For the text-containing cell, return its midpoint in [x, y] coordinate format. 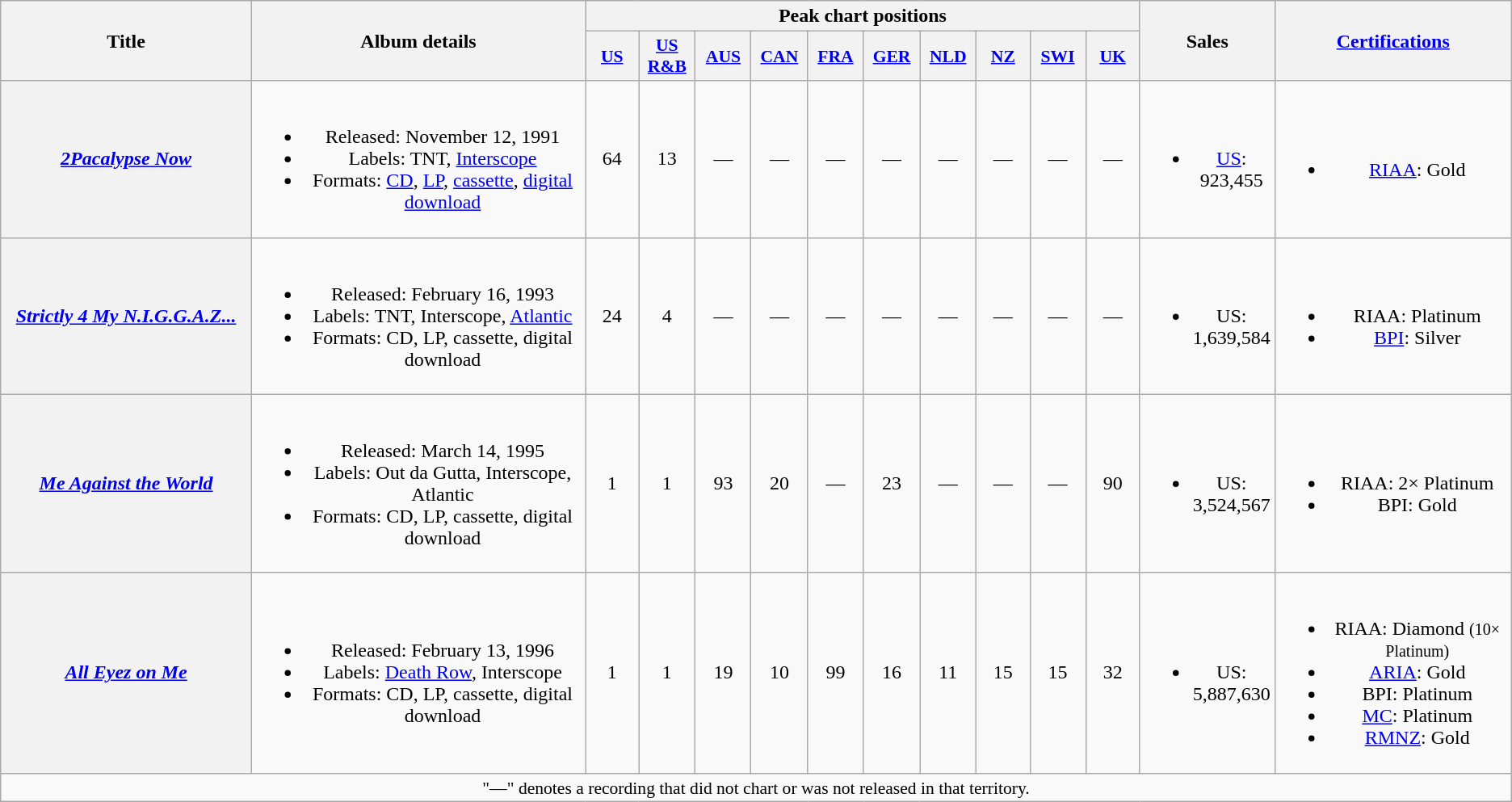
Released: March 14, 1995Labels: Out da Gutta, Interscope, AtlanticFormats: CD, LP, cassette, digital download [418, 483]
CAN [779, 57]
Released: February 13, 1996Labels: Death Row, InterscopeFormats: CD, LP, cassette, digital download [418, 673]
Released: November 12, 1991Labels: TNT, InterscopeFormats: CD, LP, cassette, digital download [418, 159]
Strictly 4 My N.I.G.G.A.Z... [126, 316]
SWI [1058, 57]
NZ [1003, 57]
US: 3,524,567 [1207, 483]
19 [724, 673]
UK [1113, 57]
4 [667, 316]
Released: February 16, 1993Labels: TNT, Interscope, AtlanticFormats: CD, LP, cassette, digital download [418, 316]
32 [1113, 673]
AUS [724, 57]
90 [1113, 483]
64 [612, 159]
GER [892, 57]
RIAA: 2× PlatinumBPI: Gold [1392, 483]
11 [948, 673]
99 [835, 673]
Peak chart positions [863, 16]
RIAA: Gold [1392, 159]
US: 5,887,630 [1207, 673]
23 [892, 483]
2Pacalypse Now [126, 159]
Sales [1207, 40]
RIAA: PlatinumBPI: Silver [1392, 316]
All Eyez on Me [126, 673]
10 [779, 673]
24 [612, 316]
USR&B [667, 57]
NLD [948, 57]
US [612, 57]
FRA [835, 57]
US: 1,639,584 [1207, 316]
US: 923,455 [1207, 159]
Title [126, 40]
Certifications [1392, 40]
93 [724, 483]
16 [892, 673]
RIAA: Diamond (10× Platinum)ARIA: GoldBPI: PlatinumMC: PlatinumRMNZ: Gold [1392, 673]
20 [779, 483]
Album details [418, 40]
"—" denotes a recording that did not chart or was not released in that territory. [756, 787]
Me Against the World [126, 483]
13 [667, 159]
